Detect which cell encompasses the target text, then output its [X, Y] center coordinate. 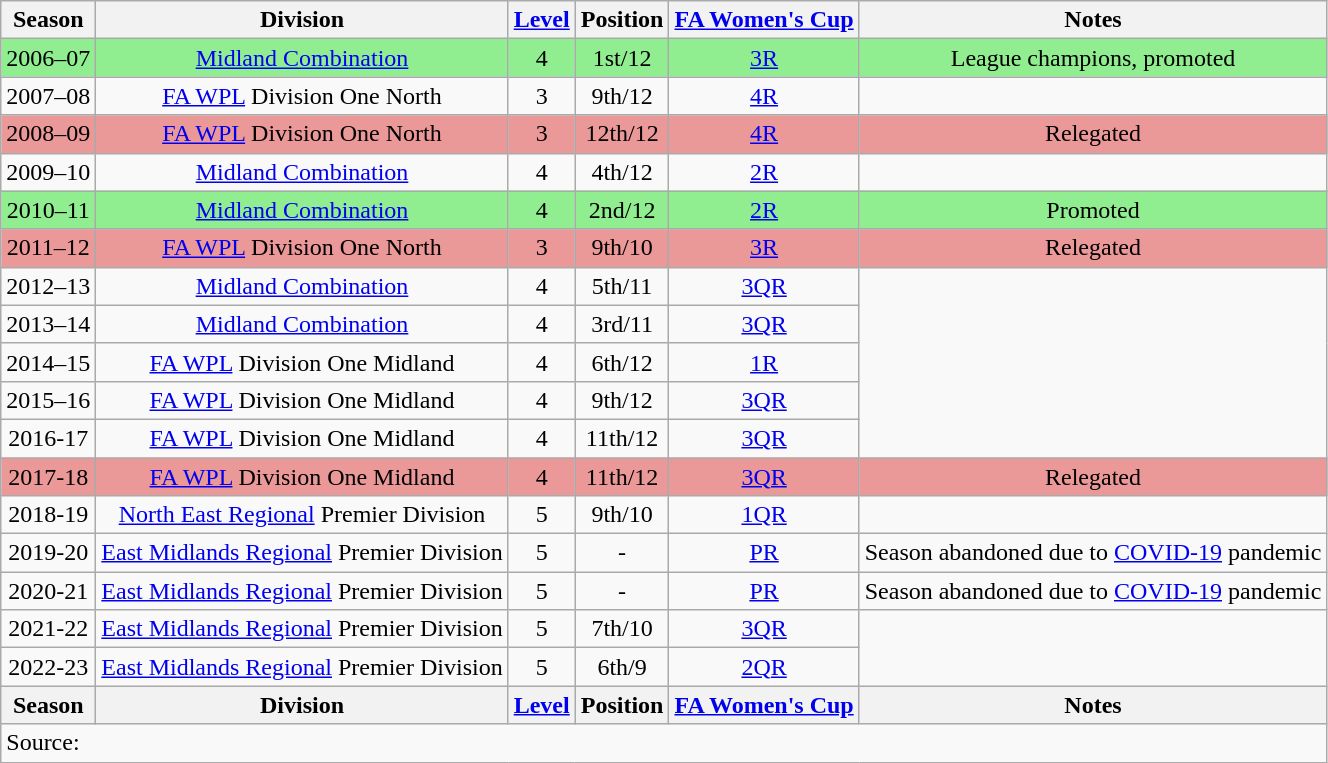
7th/10 [622, 629]
2nd/12 [622, 210]
2016-17 [48, 438]
2009–10 [48, 172]
2015–16 [48, 400]
League champions, promoted [1093, 58]
2014–15 [48, 362]
12th/12 [622, 134]
2012–13 [48, 286]
North East Regional Premier Division [302, 515]
2017-18 [48, 477]
2008–09 [48, 134]
3rd/11 [622, 324]
Promoted [1093, 210]
Source: [664, 743]
2019-20 [48, 553]
6th/12 [622, 362]
2QR [764, 667]
2006–07 [48, 58]
5th/11 [622, 286]
2021-22 [48, 629]
2007–08 [48, 96]
6th/9 [622, 667]
2022-23 [48, 667]
2020-21 [48, 591]
2013–14 [48, 324]
4th/12 [622, 172]
1st/12 [622, 58]
1QR [764, 515]
2010–11 [48, 210]
2018-19 [48, 515]
2011–12 [48, 248]
1R [764, 362]
